Detect which cell encompasses the target text, then output its (X, Y) center coordinate. 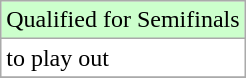
to play out (123, 58)
Qualified for Semifinals (123, 20)
